Detect which cell encompasses the target text, then output its (X, Y) center coordinate. 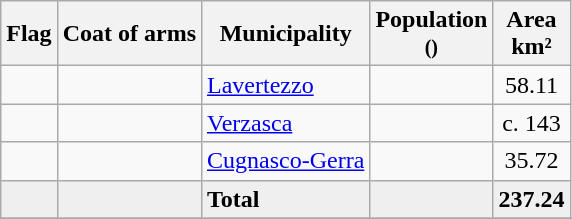
Verzasca (286, 123)
c. 143 (532, 123)
Coat of arms (129, 34)
Cugnasco-Gerra (286, 161)
58.11 (532, 85)
Area km² (532, 34)
35.72 (532, 161)
Lavertezzo (286, 85)
Municipality (286, 34)
Total (286, 199)
Population() (432, 34)
Flag (29, 34)
237.24 (532, 199)
